Return (x, y) of the center of cell containing provided text 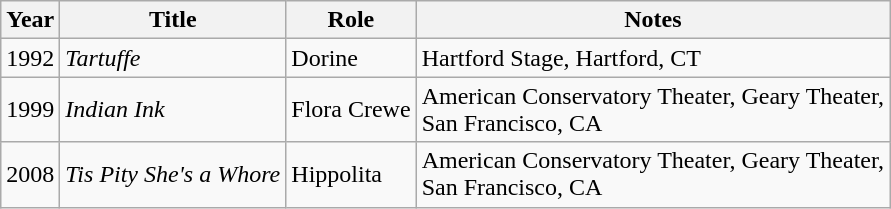
Year (30, 20)
Hartford Stage, Hartford, CT (652, 58)
Indian Ink (173, 110)
1992 (30, 58)
Dorine (351, 58)
Flora Crewe (351, 110)
1999 (30, 110)
Hippolita (351, 174)
Title (173, 20)
Tartuffe (173, 58)
Notes (652, 20)
2008 (30, 174)
Tis Pity She's a Whore (173, 174)
Role (351, 20)
